For the text-containing cell, return its midpoint in [X, Y] coordinate format. 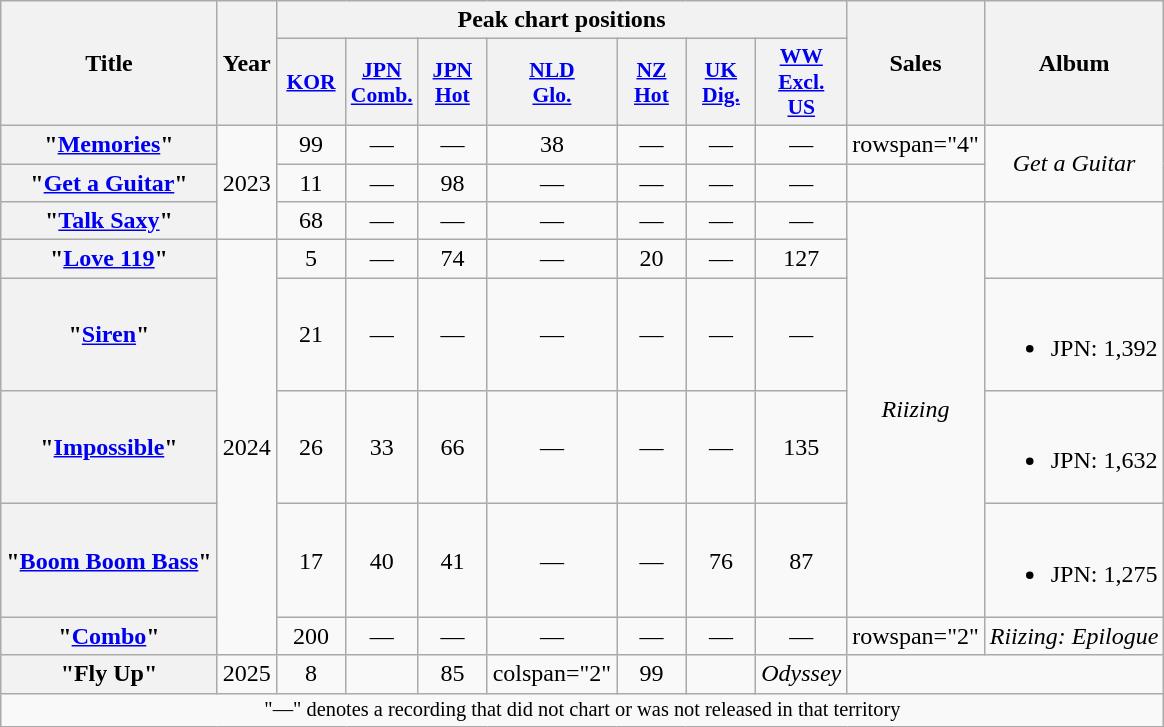
21 [311, 334]
40 [382, 560]
KOR [311, 82]
"Get a Guitar" [109, 183]
rowspan="2" [916, 636]
JPN: 1,632 [1074, 448]
8 [311, 674]
JPNHot [453, 82]
Peak chart positions [562, 20]
26 [311, 448]
38 [552, 144]
"Boom Boom Bass" [109, 560]
Riizing: Epilogue [1074, 636]
98 [453, 183]
41 [453, 560]
"—" denotes a recording that did not chart or was not released in that territory [582, 710]
20 [652, 259]
85 [453, 674]
2024 [246, 448]
2023 [246, 182]
"Memories" [109, 144]
2025 [246, 674]
"Combo" [109, 636]
17 [311, 560]
200 [311, 636]
5 [311, 259]
135 [802, 448]
33 [382, 448]
11 [311, 183]
Title [109, 64]
NZHot [652, 82]
colspan="2" [552, 674]
Year [246, 64]
JPNComb. [382, 82]
"Talk Saxy" [109, 221]
JPN: 1,275 [1074, 560]
68 [311, 221]
76 [721, 560]
66 [453, 448]
"Love 119" [109, 259]
"Fly Up" [109, 674]
rowspan="4" [916, 144]
Album [1074, 64]
WWExcl.US [802, 82]
Get a Guitar [1074, 163]
Sales [916, 64]
"Siren" [109, 334]
87 [802, 560]
Riizing [916, 410]
127 [802, 259]
Odyssey [802, 674]
NLDGlo. [552, 82]
UK Dig. [721, 82]
74 [453, 259]
"Impossible" [109, 448]
JPN: 1,392 [1074, 334]
